Output the (x, y) coordinate of the center of the cell containing the given text.  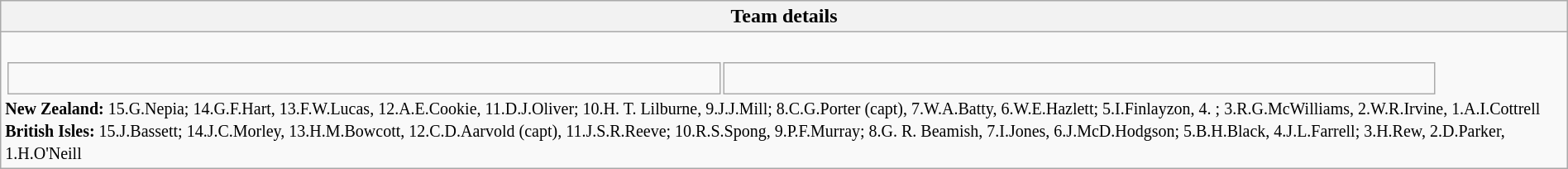
Team details (784, 17)
